From the cell containing the given text, extract its center point as (X, Y) coordinate. 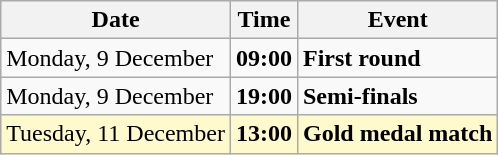
Gold medal match (397, 134)
09:00 (264, 58)
Tuesday, 11 December (116, 134)
19:00 (264, 96)
Event (397, 20)
Time (264, 20)
Date (116, 20)
13:00 (264, 134)
Semi-finals (397, 96)
First round (397, 58)
